Detect which cell encompasses the target text, then output its (X, Y) center coordinate. 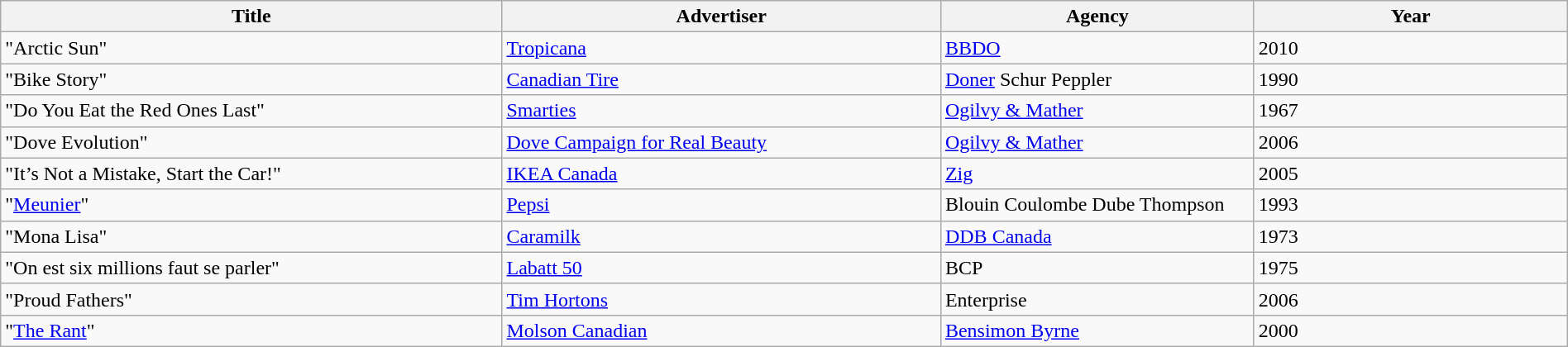
Molson Canadian (721, 330)
"Proud Fathers" (251, 299)
Canadian Tire (721, 79)
Tropicana (721, 48)
Caramilk (721, 236)
"The Rant" (251, 330)
"It’s Not a Mistake, Start the Car!" (251, 173)
DDB Canada (1097, 236)
1990 (1411, 79)
"Mona Lisa" (251, 236)
1973 (1411, 236)
"Arctic Sun" (251, 48)
2010 (1411, 48)
2005 (1411, 173)
Pepsi (721, 205)
1975 (1411, 268)
Zig (1097, 173)
Dove Campaign for Real Beauty (721, 142)
IKEA Canada (721, 173)
Tim Hortons (721, 299)
2000 (1411, 330)
Smarties (721, 111)
Blouin Coulombe Dube Thompson (1097, 205)
1967 (1411, 111)
"Bike Story" (251, 79)
1993 (1411, 205)
Advertiser (721, 17)
"On est six millions faut se parler" (251, 268)
"Meunier" (251, 205)
BBDO (1097, 48)
Year (1411, 17)
Bensimon Byrne (1097, 330)
"Do You Eat the Red Ones Last" (251, 111)
Doner Schur Peppler (1097, 79)
Agency (1097, 17)
Title (251, 17)
"Dove Evolution" (251, 142)
Enterprise (1097, 299)
BCP (1097, 268)
Labatt 50 (721, 268)
